Extract the (X, Y) coordinate from the center of the cell holding the provided text.  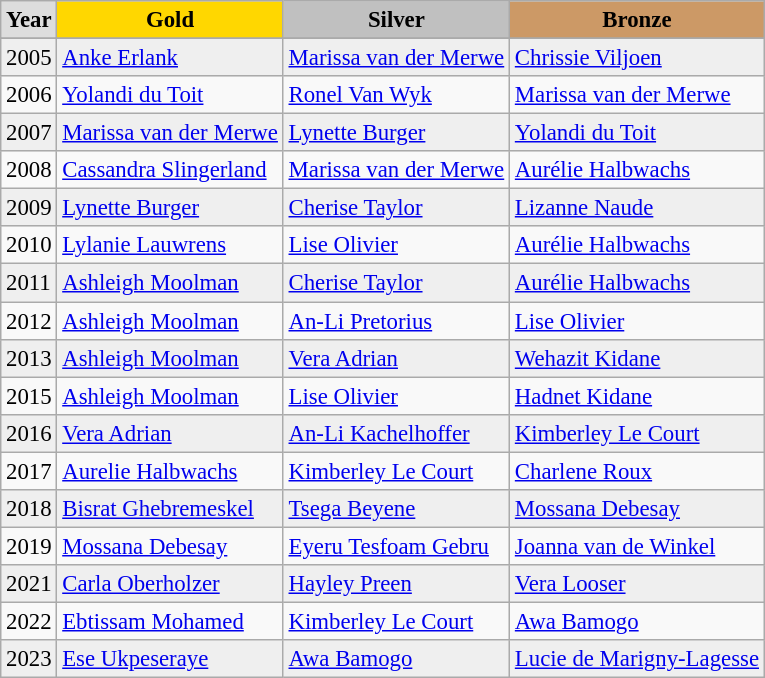
An-Li Pretorius (396, 321)
Hadnet Kidane (638, 396)
2015 (29, 396)
Bisrat Ghebremeskel (170, 509)
2005 (29, 58)
Aurelie Halbwachs (170, 471)
2023 (29, 659)
2013 (29, 358)
Bronze (638, 20)
Eyeru Tesfoam Gebru (396, 546)
Tsega Beyene (396, 509)
2012 (29, 321)
Lylanie Lauwrens (170, 245)
2022 (29, 621)
Cassandra Slingerland (170, 170)
Ronel Van Wyk (396, 95)
2018 (29, 509)
Lucie de Marigny-Lagesse (638, 659)
Hayley Preen (396, 584)
Carla Oberholzer (170, 584)
2007 (29, 133)
2019 (29, 546)
Anke Erlank (170, 58)
Chrissie Viljoen (638, 58)
2011 (29, 283)
Year (29, 20)
2008 (29, 170)
2021 (29, 584)
2016 (29, 433)
Wehazit Kidane (638, 358)
Ese Ukpeseraye (170, 659)
Lizanne Naude (638, 208)
Charlene Roux (638, 471)
2009 (29, 208)
Vera Looser (638, 584)
2010 (29, 245)
An-Li Kachelhoffer (396, 433)
2017 (29, 471)
Joanna van de Winkel (638, 546)
2006 (29, 95)
Gold (170, 20)
Ebtissam Mohamed (170, 621)
Silver (396, 20)
